Locate the cell with the specified text and output its [X, Y] center coordinate. 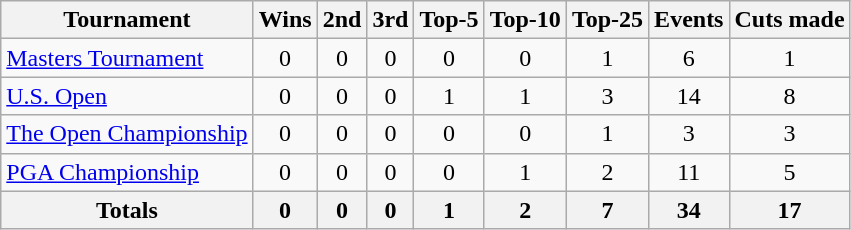
Top-5 [449, 20]
5 [790, 172]
Cuts made [790, 20]
Masters Tournament [127, 58]
Wins [285, 20]
Top-25 [607, 20]
8 [790, 96]
7 [607, 210]
Events [689, 20]
17 [790, 210]
6 [689, 58]
PGA Championship [127, 172]
Totals [127, 210]
34 [689, 210]
The Open Championship [127, 134]
Tournament [127, 20]
11 [689, 172]
Top-10 [525, 20]
2nd [342, 20]
3rd [390, 20]
U.S. Open [127, 96]
14 [689, 96]
